From the cell containing the given text, extract its center point as (X, Y) coordinate. 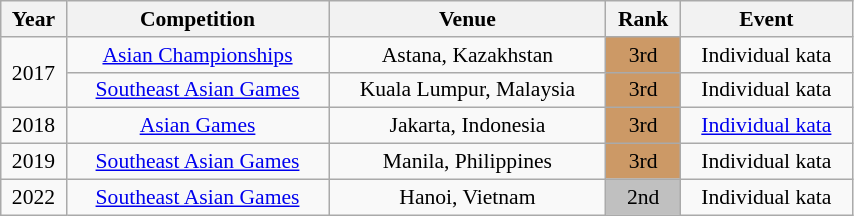
Rank (643, 19)
Year (34, 19)
2018 (34, 126)
Asian Championships (198, 55)
2019 (34, 162)
Venue (468, 19)
Hanoi, Vietnam (468, 197)
Astana, Kazakhstan (468, 55)
Jakarta, Indonesia (468, 126)
Event (766, 19)
Kuala Lumpur, Malaysia (468, 90)
Competition (198, 19)
2017 (34, 72)
2022 (34, 197)
Asian Games (198, 126)
Manila, Philippines (468, 162)
2nd (643, 197)
